Return (x, y) of the center of cell containing provided text 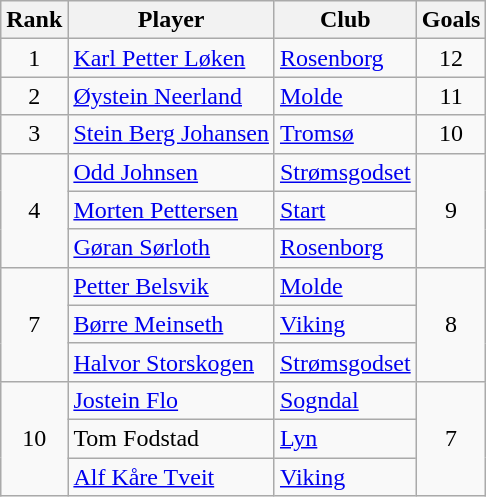
Goals (451, 20)
Børre Meinseth (172, 324)
2 (34, 96)
Rank (34, 20)
Start (345, 210)
Karl Petter Løken (172, 58)
4 (34, 210)
Odd Johnsen (172, 172)
Halvor Storskogen (172, 362)
9 (451, 210)
Gøran Sørloth (172, 248)
Stein Berg Johansen (172, 134)
8 (451, 324)
Alf Kåre Tveit (172, 477)
Sogndal (345, 400)
Øystein Neerland (172, 96)
Club (345, 20)
3 (34, 134)
Morten Pettersen (172, 210)
Jostein Flo (172, 400)
Lyn (345, 438)
11 (451, 96)
Tromsø (345, 134)
Tom Fodstad (172, 438)
12 (451, 58)
Petter Belsvik (172, 286)
Player (172, 20)
1 (34, 58)
